Determine the [X, Y] coordinate at the center of the cell enclosing the given text.  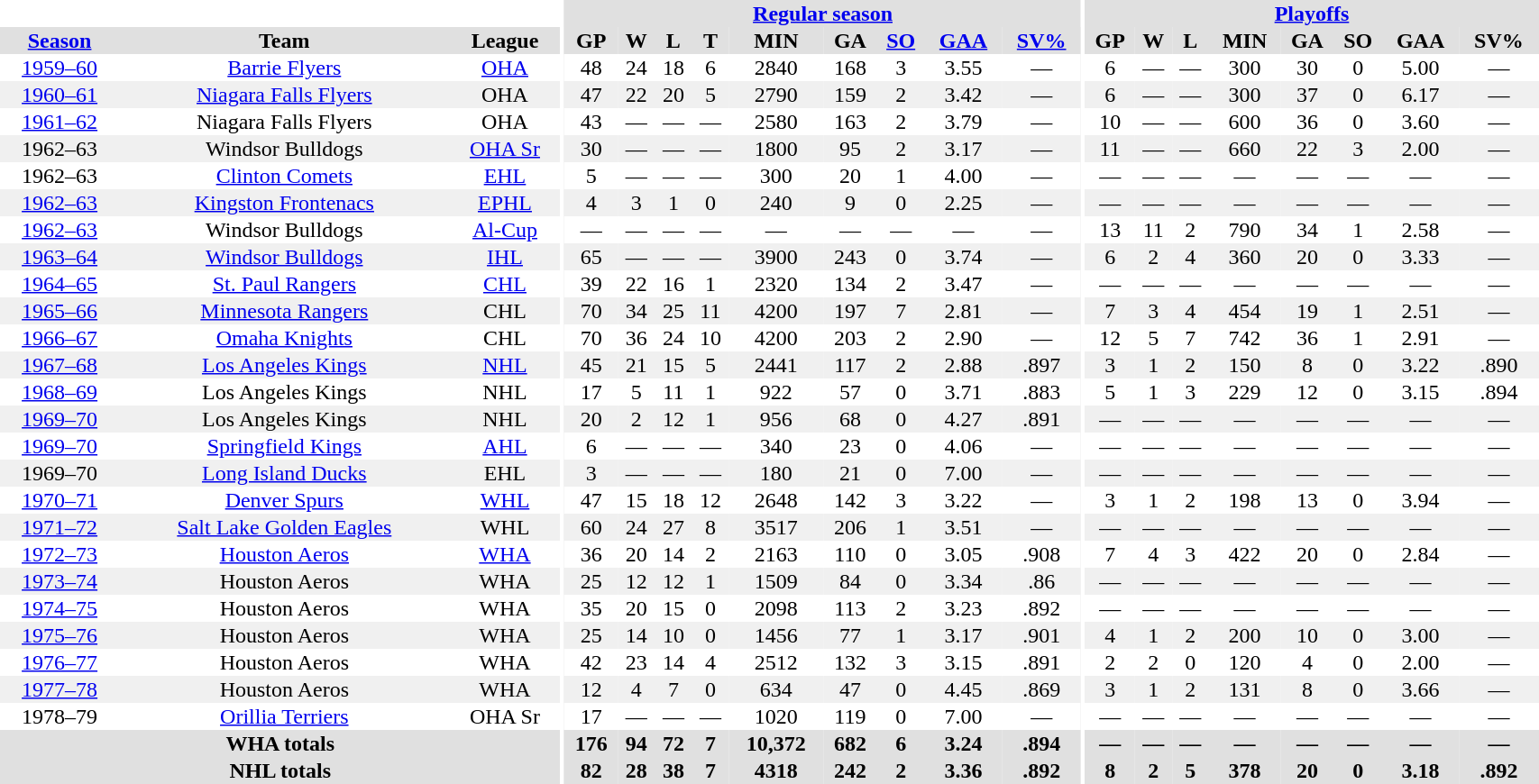
19 [1307, 311]
131 [1245, 689]
1972–73 [60, 554]
3900 [775, 257]
2.51 [1421, 311]
242 [849, 770]
2648 [775, 500]
163 [849, 122]
2163 [775, 554]
2840 [775, 68]
35 [591, 608]
Salt Lake Golden Eagles [284, 527]
2098 [775, 608]
Regular season [822, 14]
3.34 [964, 581]
742 [1245, 338]
1971–72 [60, 527]
28 [637, 770]
634 [775, 689]
197 [849, 311]
4.06 [964, 446]
1964–65 [60, 284]
1977–78 [60, 689]
132 [849, 662]
229 [1245, 392]
113 [849, 608]
45 [591, 365]
72 [673, 743]
Season [60, 41]
1976–77 [60, 662]
600 [1245, 122]
NHL totals [280, 770]
.86 [1041, 581]
T [710, 41]
159 [849, 95]
16 [673, 284]
.901 [1041, 635]
48 [591, 68]
243 [849, 257]
Minnesota Rangers [284, 311]
.869 [1041, 689]
94 [637, 743]
203 [849, 338]
2.91 [1421, 338]
42 [591, 662]
EPHL [505, 203]
1968–69 [60, 392]
4.27 [964, 419]
Barrie Flyers [284, 68]
790 [1245, 230]
Springfield Kings [284, 446]
2790 [775, 95]
3.79 [964, 122]
82 [591, 770]
922 [775, 392]
240 [775, 203]
3.66 [1421, 689]
57 [849, 392]
4.45 [964, 689]
1966–67 [60, 338]
3.24 [964, 743]
9 [849, 203]
2.81 [964, 311]
43 [591, 122]
1959–60 [60, 68]
1961–62 [60, 122]
2580 [775, 122]
168 [849, 68]
340 [775, 446]
3.00 [1421, 635]
1965–66 [60, 311]
682 [849, 743]
1975–76 [60, 635]
2.90 [964, 338]
3.36 [964, 770]
3.42 [964, 95]
Team [284, 41]
110 [849, 554]
2.25 [964, 203]
38 [673, 770]
4318 [775, 770]
3.47 [964, 284]
3.05 [964, 554]
St. Paul Rangers [284, 284]
3.74 [964, 257]
65 [591, 257]
Al-Cup [505, 230]
1970–71 [60, 500]
142 [849, 500]
378 [1245, 770]
68 [849, 419]
1973–74 [60, 581]
.897 [1041, 365]
200 [1245, 635]
1974–75 [60, 608]
660 [1245, 149]
Clinton Comets [284, 176]
1800 [775, 149]
2.88 [964, 365]
27 [673, 527]
WHA totals [280, 743]
3.51 [964, 527]
1967–68 [60, 365]
.883 [1041, 392]
2512 [775, 662]
1509 [775, 581]
1020 [775, 716]
Omaha Knights [284, 338]
454 [1245, 311]
360 [1245, 257]
AHL [505, 446]
3.23 [964, 608]
Kingston Frontenacs [284, 203]
150 [1245, 365]
Playoffs [1313, 14]
Denver Spurs [284, 500]
134 [849, 284]
10,372 [775, 743]
1456 [775, 635]
77 [849, 635]
1978–79 [60, 716]
120 [1245, 662]
39 [591, 284]
League [505, 41]
4.00 [964, 176]
60 [591, 527]
119 [849, 716]
1960–61 [60, 95]
198 [1245, 500]
180 [775, 473]
1963–64 [60, 257]
37 [1307, 95]
2320 [775, 284]
3.18 [1421, 770]
117 [849, 365]
3.60 [1421, 122]
3.71 [964, 392]
2.58 [1421, 230]
84 [849, 581]
6.17 [1421, 95]
IHL [505, 257]
2441 [775, 365]
3.33 [1421, 257]
176 [591, 743]
Orillia Terriers [284, 716]
3.94 [1421, 500]
.908 [1041, 554]
5.00 [1421, 68]
2.84 [1421, 554]
956 [775, 419]
3517 [775, 527]
3.55 [964, 68]
206 [849, 527]
Long Island Ducks [284, 473]
422 [1245, 554]
95 [849, 149]
.890 [1498, 365]
